Extract the (X, Y) coordinate from the center of the cell holding the provided text.  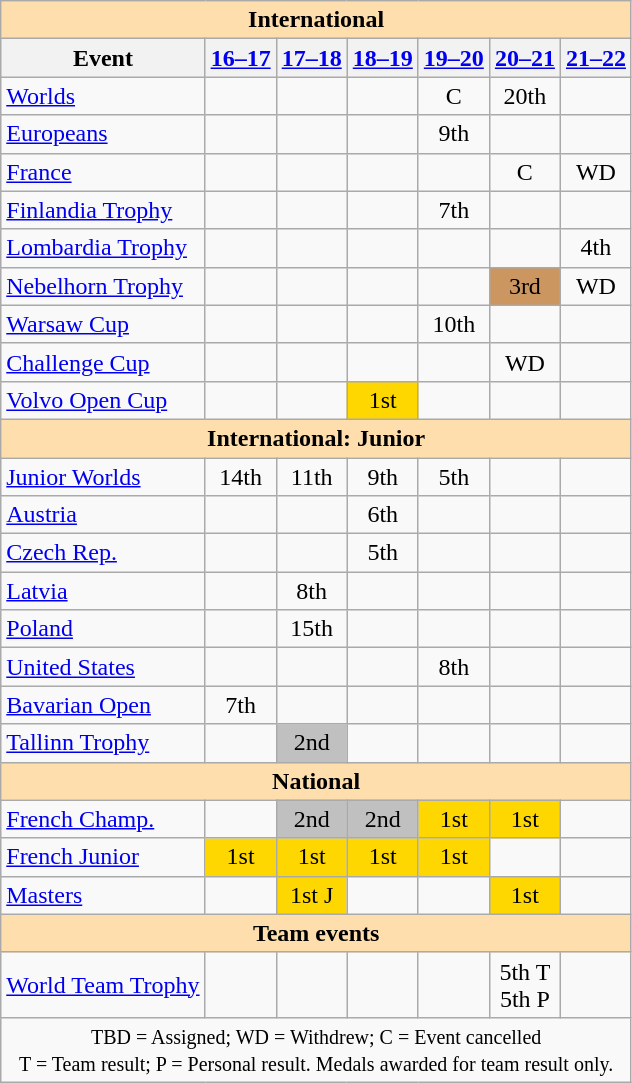
Volvo Open Cup (103, 400)
Austria (103, 515)
14th (240, 477)
Poland (103, 629)
Challenge Cup (103, 362)
Finlandia Trophy (103, 210)
20–21 (524, 58)
6th (382, 515)
Junior Worlds (103, 477)
International: Junior (316, 438)
19–20 (454, 58)
French Junior (103, 857)
France (103, 172)
15th (312, 629)
TBD = Assigned; WD = Withdrew; C = Event cancelledT = Team result; P = Personal result. Medals awarded for team result only. (316, 1050)
Latvia (103, 591)
Europeans (103, 134)
3rd (524, 286)
Bavarian Open (103, 705)
5th T 5th P (524, 984)
1st J (312, 895)
Masters (103, 895)
United States (103, 667)
Warsaw Cup (103, 324)
20th (524, 96)
Lombardia Trophy (103, 248)
International (316, 20)
World Team Trophy (103, 984)
21–22 (596, 58)
Team events (316, 933)
French Champ. (103, 819)
18–19 (382, 58)
Worlds (103, 96)
Czech Rep. (103, 553)
4th (596, 248)
17–18 (312, 58)
Nebelhorn Trophy (103, 286)
Event (103, 58)
11th (312, 477)
National (316, 781)
16–17 (240, 58)
Tallinn Trophy (103, 743)
10th (454, 324)
